Find where the given text appears and provide that cell's center as (x, y) coordinate. 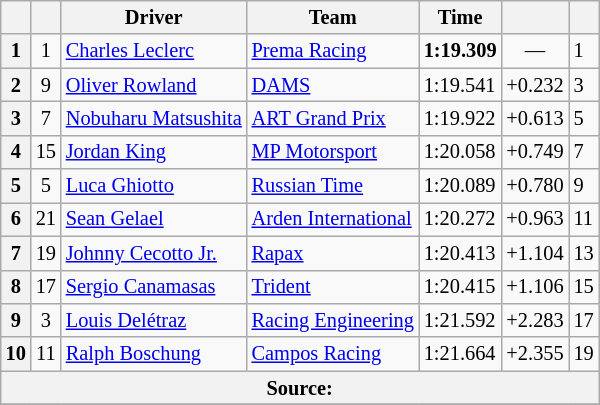
1:19.309 (460, 51)
DAMS (333, 85)
Arden International (333, 219)
+0.232 (536, 85)
1:20.413 (460, 253)
Racing Engineering (333, 320)
Nobuharu Matsushita (154, 118)
1:19.541 (460, 85)
Jordan King (154, 152)
4 (16, 152)
Campos Racing (333, 354)
Ralph Boschung (154, 354)
1:21.592 (460, 320)
Johnny Cecotto Jr. (154, 253)
+1.104 (536, 253)
Source: (300, 388)
8 (16, 287)
Time (460, 17)
1:20.415 (460, 287)
ART Grand Prix (333, 118)
1:20.058 (460, 152)
Trident (333, 287)
Rapax (333, 253)
+0.963 (536, 219)
Russian Time (333, 186)
21 (46, 219)
Oliver Rowland (154, 85)
2 (16, 85)
+0.780 (536, 186)
Sean Gelael (154, 219)
Charles Leclerc (154, 51)
Luca Ghiotto (154, 186)
13 (584, 253)
— (536, 51)
Sergio Canamasas (154, 287)
+2.355 (536, 354)
1:21.664 (460, 354)
Louis Delétraz (154, 320)
1:19.922 (460, 118)
Team (333, 17)
Prema Racing (333, 51)
1:20.089 (460, 186)
+2.283 (536, 320)
6 (16, 219)
1:20.272 (460, 219)
+1.106 (536, 287)
Driver (154, 17)
MP Motorsport (333, 152)
10 (16, 354)
+0.613 (536, 118)
+0.749 (536, 152)
